Search for the cell housing the specified text and yield its [X, Y] center coordinate. 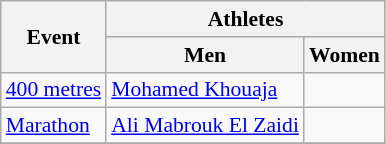
400 metres [54, 90]
Mohamed Khouaja [205, 90]
Event [54, 36]
Athletes [246, 19]
Men [205, 55]
Women [344, 55]
Ali Mabrouk El Zaidi [205, 126]
Marathon [54, 126]
